Search for the cell housing the specified text and yield its (X, Y) center coordinate. 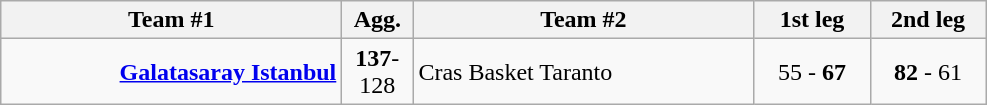
Galatasaray Istanbul (172, 72)
Agg. (378, 20)
2nd leg (928, 20)
Cras Basket Taranto (584, 72)
82 - 61 (928, 72)
137-128 (378, 72)
55 - 67 (812, 72)
1st leg (812, 20)
Team #1 (172, 20)
Team #2 (584, 20)
